Pinpoint the cell where the given text exists, returning its (x, y) midpoint coordinate. 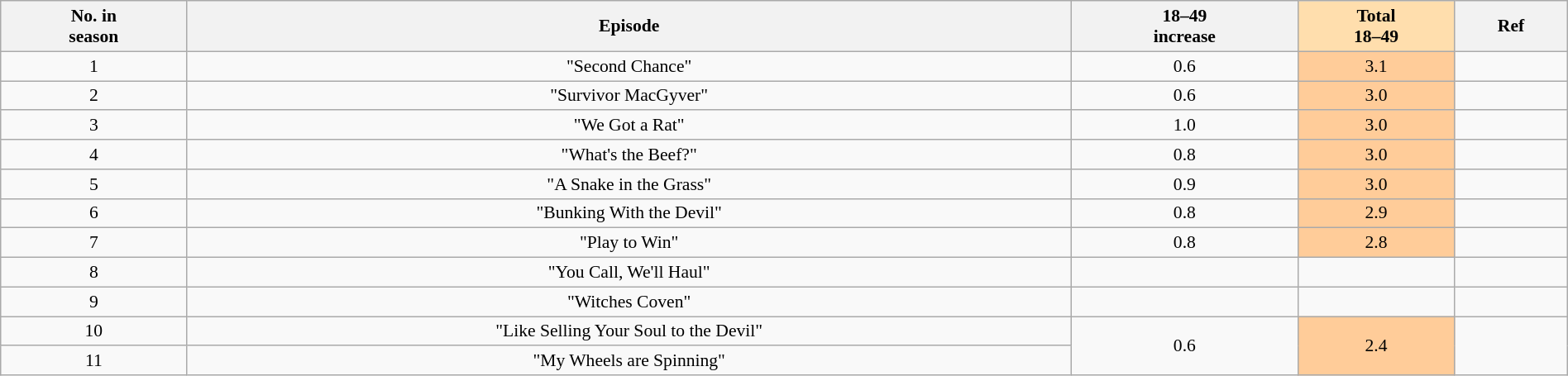
8 (94, 273)
3 (94, 126)
"My Wheels are Spinning" (629, 361)
"You Call, We'll Haul" (629, 273)
"What's the Beef?" (629, 155)
"A Snake in the Grass" (629, 184)
2 (94, 96)
Ref (1511, 26)
No. inseason (94, 26)
1 (94, 66)
"Like Selling Your Soul to the Devil" (629, 331)
2.9 (1376, 213)
1.0 (1184, 126)
2.4 (1376, 345)
11 (94, 361)
18–49increase (1184, 26)
9 (94, 302)
"We Got a Rat" (629, 126)
7 (94, 243)
"Second Chance" (629, 66)
"Bunking With the Devil" (629, 213)
3.1 (1376, 66)
Episode (629, 26)
6 (94, 213)
"Survivor MacGyver" (629, 96)
10 (94, 331)
Total18–49 (1376, 26)
4 (94, 155)
0.9 (1184, 184)
5 (94, 184)
"Witches Coven" (629, 302)
"Play to Win" (629, 243)
2.8 (1376, 243)
